Identify which cell holds the provided text, then report its [X, Y] central coordinate. 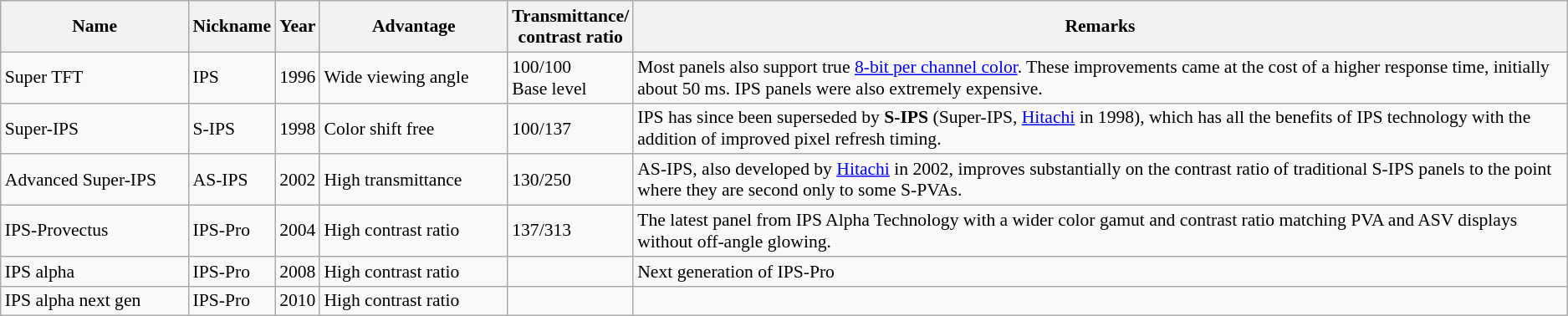
High transmittance [413, 181]
Remarks [1100, 27]
Advantage [413, 27]
Nickname [232, 27]
2008 [298, 272]
137/313 [570, 231]
Year [298, 27]
IPS alpha [95, 272]
Advanced Super-IPS [95, 181]
2002 [298, 181]
Name [95, 27]
IPS alpha next gen [95, 301]
2010 [298, 301]
IPS [232, 77]
Next generation of IPS-Pro [1100, 272]
Super TFT [95, 77]
1998 [298, 129]
100/137 [570, 129]
2004 [298, 231]
Color shift free [413, 129]
AS-IPS [232, 181]
The latest panel from IPS Alpha Technology with a wider color gamut and contrast ratio matching PVA and ASV displays without off-angle glowing. [1100, 231]
100/100Base level [570, 77]
IPS-Provectus [95, 231]
130/250 [570, 181]
Wide viewing angle [413, 77]
1996 [298, 77]
S-IPS [232, 129]
Super-IPS [95, 129]
Transmittance/contrast ratio [570, 27]
